Scan for the cell matching the given text and deliver its (X, Y) coordinate at center. 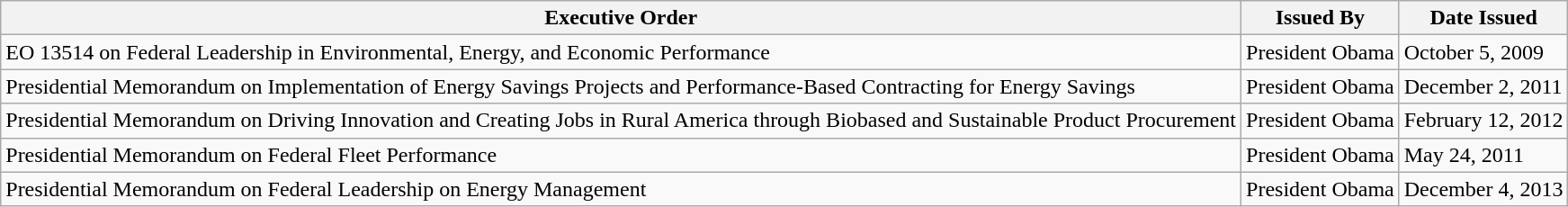
October 5, 2009 (1483, 52)
December 4, 2013 (1483, 189)
May 24, 2011 (1483, 155)
December 2, 2011 (1483, 86)
Presidential Memorandum on Federal Fleet Performance (621, 155)
Presidential Memorandum on Driving Innovation and Creating Jobs in Rural America through Biobased and Sustainable Product Procurement (621, 121)
Date Issued (1483, 18)
EO 13514 on Federal Leadership in Environmental, Energy, and Economic Performance (621, 52)
Presidential Memorandum on Implementation of Energy Savings Projects and Performance-Based Contracting for Energy Savings (621, 86)
Issued By (1321, 18)
Executive Order (621, 18)
Presidential Memorandum on Federal Leadership on Energy Management (621, 189)
February 12, 2012 (1483, 121)
